Identify which cell holds the provided text, then report its [x, y] central coordinate. 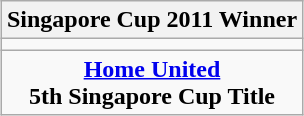
Home United5th Singapore Cup Title [152, 82]
Singapore Cup 2011 Winner [152, 20]
